Locate the cell with the specified text and output its [X, Y] center coordinate. 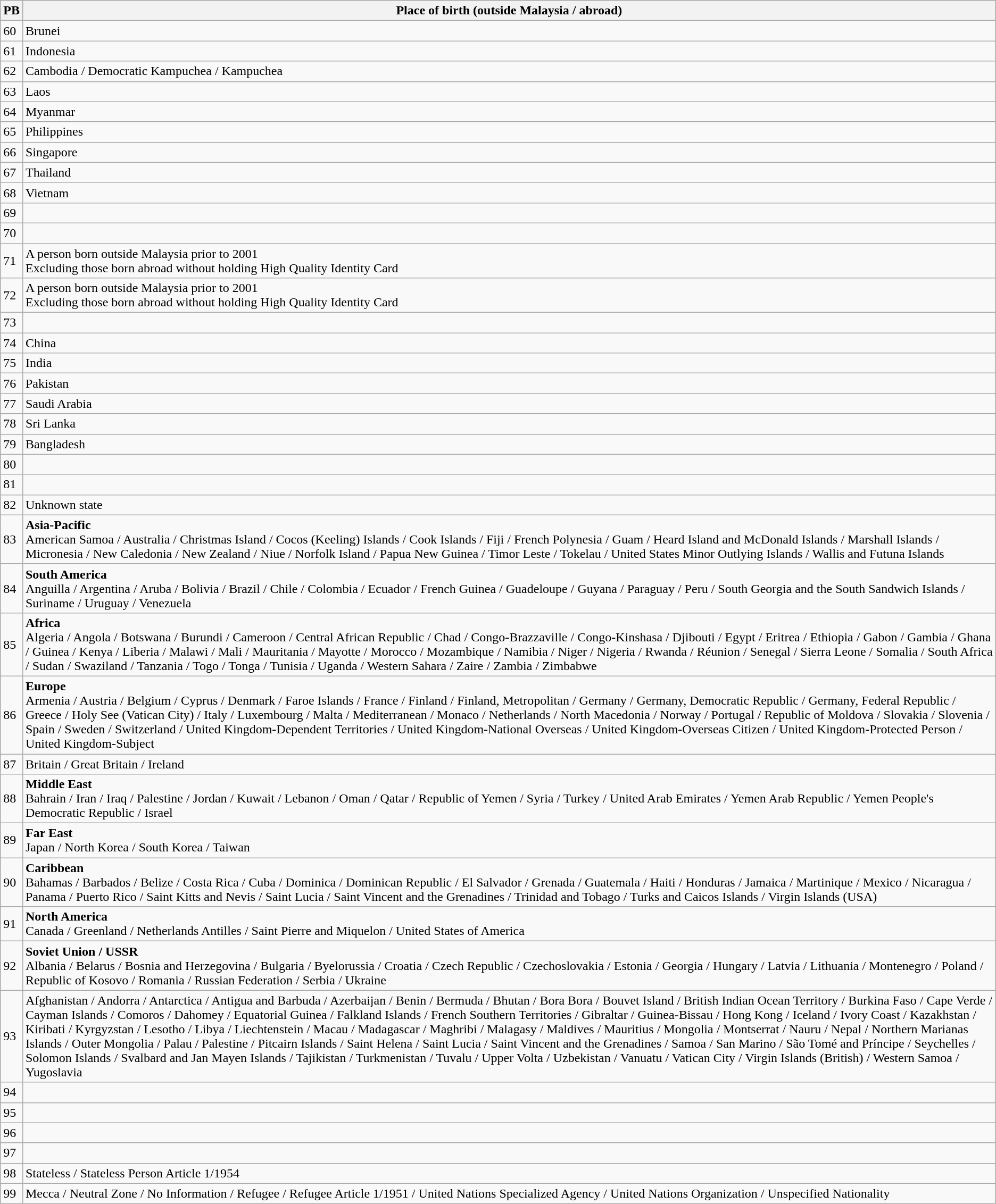
Thailand [509, 172]
60 [12, 31]
Brunei [509, 31]
75 [12, 363]
62 [12, 71]
61 [12, 51]
PB [12, 11]
92 [12, 966]
95 [12, 1113]
98 [12, 1173]
67 [12, 172]
65 [12, 132]
Cambodia / Democratic Kampuchea / Kampuchea [509, 71]
80 [12, 464]
Vietnam [509, 193]
84 [12, 588]
89 [12, 840]
74 [12, 343]
Britain / Great Britain / Ireland [509, 764]
68 [12, 193]
China [509, 343]
76 [12, 383]
Place of birth (outside Malaysia / abroad) [509, 11]
Sri Lanka [509, 424]
Indonesia [509, 51]
94 [12, 1092]
Laos [509, 91]
Singapore [509, 152]
Far EastJapan / North Korea / South Korea / Taiwan [509, 840]
93 [12, 1036]
North America Canada / Greenland / Netherlands Antilles / Saint Pierre and Miquelon / United States of America [509, 924]
78 [12, 424]
Pakistan [509, 383]
99 [12, 1193]
91 [12, 924]
85 [12, 645]
66 [12, 152]
Stateless / Stateless Person Article 1/1954 [509, 1173]
Myanmar [509, 112]
70 [12, 233]
71 [12, 261]
83 [12, 539]
Saudi Arabia [509, 404]
81 [12, 484]
Bangladesh [509, 444]
87 [12, 764]
79 [12, 444]
72 [12, 296]
69 [12, 213]
86 [12, 715]
82 [12, 505]
India [509, 363]
77 [12, 404]
Unknown state [509, 505]
73 [12, 323]
64 [12, 112]
97 [12, 1153]
Philippines [509, 132]
88 [12, 799]
63 [12, 91]
90 [12, 882]
96 [12, 1133]
